Search for the cell housing the specified text and yield its [x, y] center coordinate. 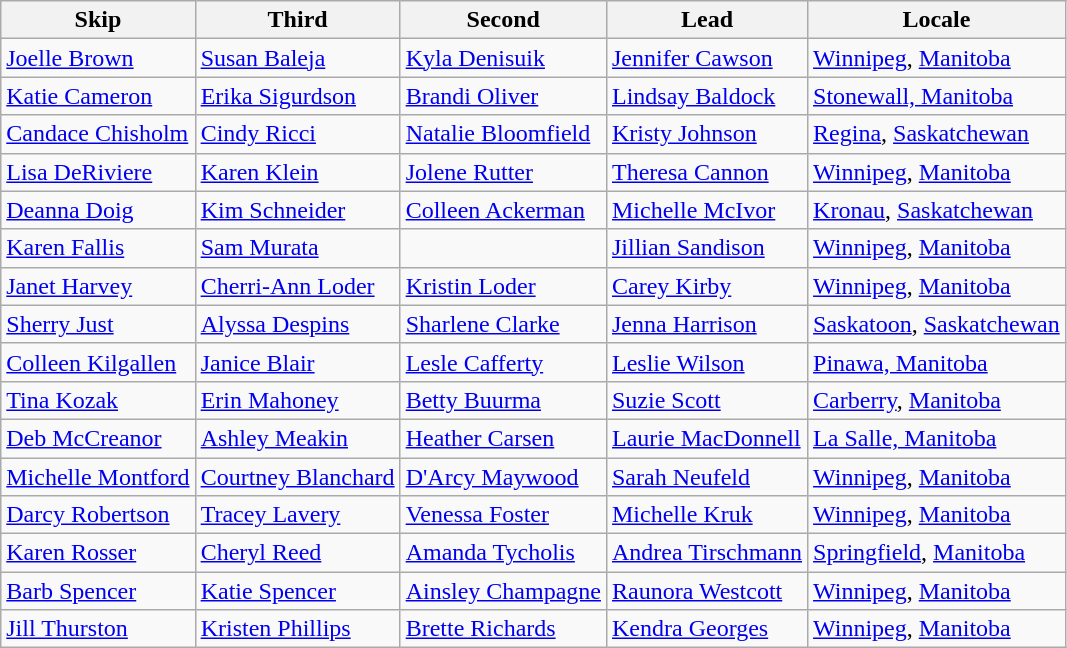
Cherri-Ann Loder [298, 286]
Michelle McIvor [706, 210]
Locale [937, 20]
Lindsay Baldock [706, 96]
Jillian Sandison [706, 248]
Brandi Oliver [503, 96]
Janet Harvey [98, 286]
Brette Richards [503, 629]
Third [298, 20]
Katie Cameron [98, 96]
Candace Chisholm [98, 134]
Jill Thurston [98, 629]
Venessa Foster [503, 515]
Kendra Georges [706, 629]
Erika Sigurdson [298, 96]
D'Arcy Maywood [503, 477]
Michelle Kruk [706, 515]
Lead [706, 20]
Jennifer Cawson [706, 58]
Carberry, Manitoba [937, 400]
Regina, Saskatchewan [937, 134]
Colleen Ackerman [503, 210]
Deb McCreanor [98, 438]
Lisa DeRiviere [98, 172]
Amanda Tycholis [503, 553]
Kyla Denisuik [503, 58]
Michelle Montford [98, 477]
Sarah Neufeld [706, 477]
La Salle, Manitoba [937, 438]
Darcy Robertson [98, 515]
Karen Fallis [98, 248]
Lesle Cafferty [503, 362]
Andrea Tirschmann [706, 553]
Cindy Ricci [298, 134]
Pinawa, Manitoba [937, 362]
Sam Murata [298, 248]
Karen Rosser [98, 553]
Sherry Just [98, 324]
Jolene Rutter [503, 172]
Kristy Johnson [706, 134]
Laurie MacDonnell [706, 438]
Natalie Bloomfield [503, 134]
Cheryl Reed [298, 553]
Raunora Westcott [706, 591]
Sharlene Clarke [503, 324]
Katie Spencer [298, 591]
Erin Mahoney [298, 400]
Deanna Doig [98, 210]
Suzie Scott [706, 400]
Tracey Lavery [298, 515]
Jenna Harrison [706, 324]
Joelle Brown [98, 58]
Betty Buurma [503, 400]
Springfield, Manitoba [937, 553]
Kronau, Saskatchewan [937, 210]
Skip [98, 20]
Leslie Wilson [706, 362]
Kim Schneider [298, 210]
Karen Klein [298, 172]
Carey Kirby [706, 286]
Saskatoon, Saskatchewan [937, 324]
Kristen Phillips [298, 629]
Second [503, 20]
Barb Spencer [98, 591]
Kristin Loder [503, 286]
Courtney Blanchard [298, 477]
Susan Baleja [298, 58]
Ashley Meakin [298, 438]
Janice Blair [298, 362]
Alyssa Despins [298, 324]
Heather Carsen [503, 438]
Tina Kozak [98, 400]
Stonewall, Manitoba [937, 96]
Colleen Kilgallen [98, 362]
Theresa Cannon [706, 172]
Ainsley Champagne [503, 591]
